Capture the cell that displays the provided text and extract its (x, y) central coordinate. 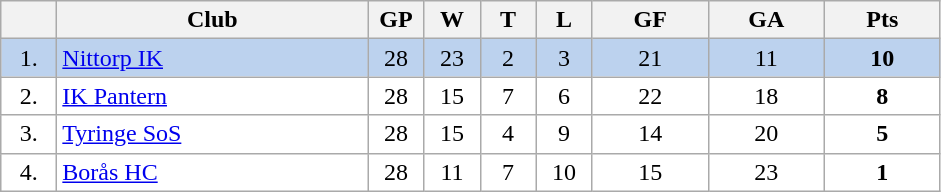
Nittorp IK (212, 58)
2. (29, 96)
1 (882, 172)
Borås HC (212, 172)
3 (564, 58)
9 (564, 134)
L (564, 20)
5 (882, 134)
20 (766, 134)
3. (29, 134)
W (452, 20)
2 (508, 58)
Pts (882, 20)
21 (650, 58)
6 (564, 96)
T (508, 20)
GF (650, 20)
GA (766, 20)
14 (650, 134)
4 (508, 134)
Club (212, 20)
1. (29, 58)
8 (882, 96)
Tyringe SoS (212, 134)
18 (766, 96)
IK Pantern (212, 96)
22 (650, 96)
4. (29, 172)
GP (396, 20)
